Find where the given text appears and provide that cell's center as (x, y) coordinate. 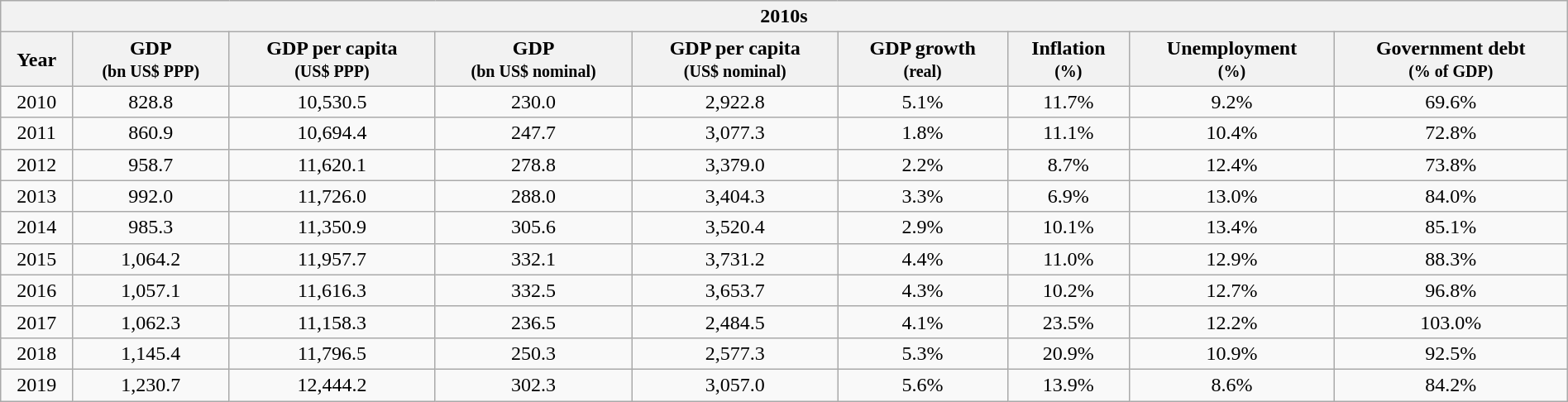
1.8% (923, 133)
302.3 (533, 385)
92.5% (1451, 353)
2013 (36, 196)
11.7% (1068, 102)
2018 (36, 353)
2.9% (923, 227)
12.9% (1232, 259)
103.0% (1451, 322)
992.0 (151, 196)
10.9% (1232, 353)
4.3% (923, 290)
1,064.2 (151, 259)
10,530.5 (332, 102)
10.2% (1068, 290)
288.0 (533, 196)
2015 (36, 259)
860.9 (151, 133)
84.0% (1451, 196)
2,484.5 (734, 322)
2014 (36, 227)
2,922.8 (734, 102)
5.3% (923, 353)
GDP per capita(US$ nominal) (734, 60)
332.5 (533, 290)
84.2% (1451, 385)
11,616.3 (332, 290)
Unemployment(%) (1232, 60)
2019 (36, 385)
1,145.4 (151, 353)
332.1 (533, 259)
11,350.9 (332, 227)
13.4% (1232, 227)
11,620.1 (332, 165)
247.7 (533, 133)
5.6% (923, 385)
85.1% (1451, 227)
GDP per capita(US$ PPP) (332, 60)
3.3% (923, 196)
11,796.5 (332, 353)
2010s (784, 17)
12.4% (1232, 165)
12,444.2 (332, 385)
13.0% (1232, 196)
8.6% (1232, 385)
985.3 (151, 227)
73.8% (1451, 165)
11,957.7 (332, 259)
3,731.2 (734, 259)
11,726.0 (332, 196)
3,057.0 (734, 385)
12.2% (1232, 322)
1,230.7 (151, 385)
4.1% (923, 322)
5.1% (923, 102)
10.4% (1232, 133)
11.1% (1068, 133)
1,057.1 (151, 290)
3,653.7 (734, 290)
Year (36, 60)
20.9% (1068, 353)
278.8 (533, 165)
12.7% (1232, 290)
828.8 (151, 102)
250.3 (533, 353)
11.0% (1068, 259)
Government debt(% of GDP) (1451, 60)
3,520.4 (734, 227)
2.2% (923, 165)
GDP(bn US$ PPP) (151, 60)
3,077.3 (734, 133)
2010 (36, 102)
2011 (36, 133)
236.5 (533, 322)
23.5% (1068, 322)
2012 (36, 165)
10.1% (1068, 227)
11,158.3 (332, 322)
1,062.3 (151, 322)
2017 (36, 322)
8.7% (1068, 165)
2,577.3 (734, 353)
9.2% (1232, 102)
10,694.4 (332, 133)
230.0 (533, 102)
305.6 (533, 227)
69.6% (1451, 102)
2016 (36, 290)
Inflation(%) (1068, 60)
958.7 (151, 165)
6.9% (1068, 196)
4.4% (923, 259)
72.8% (1451, 133)
3,379.0 (734, 165)
88.3% (1451, 259)
13.9% (1068, 385)
96.8% (1451, 290)
3,404.3 (734, 196)
GDP growth(real) (923, 60)
GDP(bn US$ nominal) (533, 60)
